Output the (x, y) coordinate of the center of the cell containing the given text.  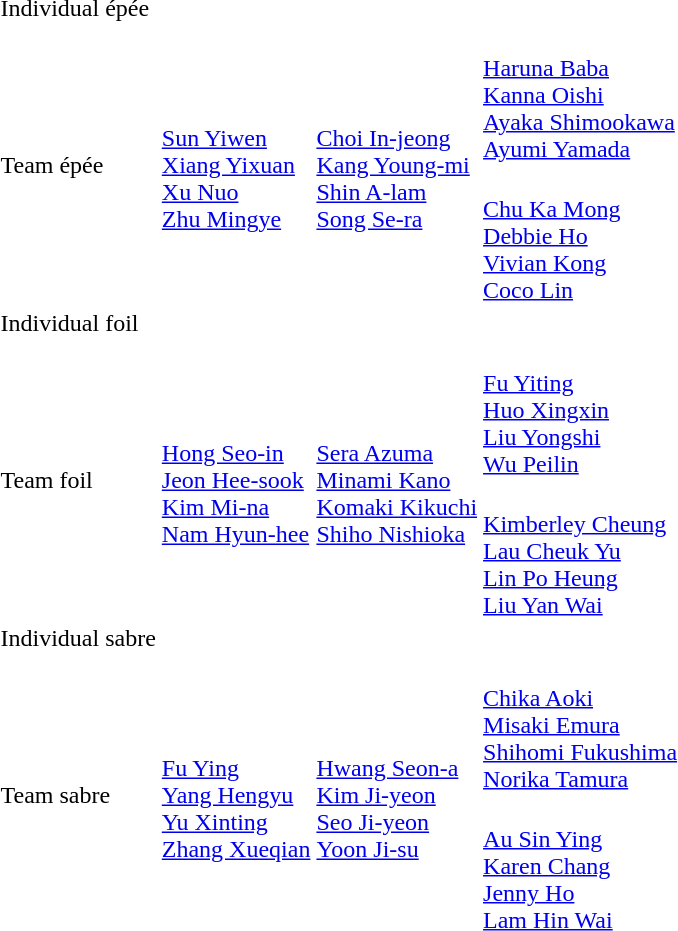
Hong Seo-inJeon Hee-sookKim Mi-naNam Hyun-hee (236, 480)
Choi In-jeongKang Young-miShin A-lamSong Se-ra (397, 166)
Sun YiwenXiang YixuanXu NuoZhu Mingye (236, 166)
Sera AzumaMinami KanoKomaki KikuchiShiho Nishioka (397, 480)
